Detect which cell encompasses the target text, then output its [x, y] center coordinate. 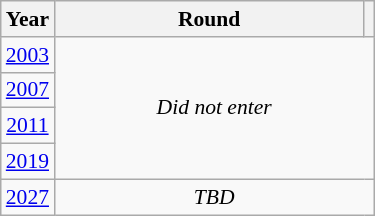
2003 [28, 55]
2007 [28, 90]
TBD [214, 197]
Year [28, 19]
2011 [28, 126]
2019 [28, 162]
2027 [28, 197]
Round [209, 19]
Did not enter [214, 108]
